Locate the cell with the specified text and output its [x, y] center coordinate. 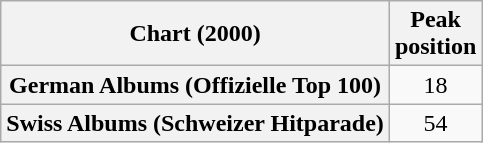
Peakposition [435, 34]
18 [435, 85]
German Albums (Offizielle Top 100) [196, 85]
54 [435, 123]
Swiss Albums (Schweizer Hitparade) [196, 123]
Chart (2000) [196, 34]
